Pinpoint the cell where the given text exists, returning its [x, y] midpoint coordinate. 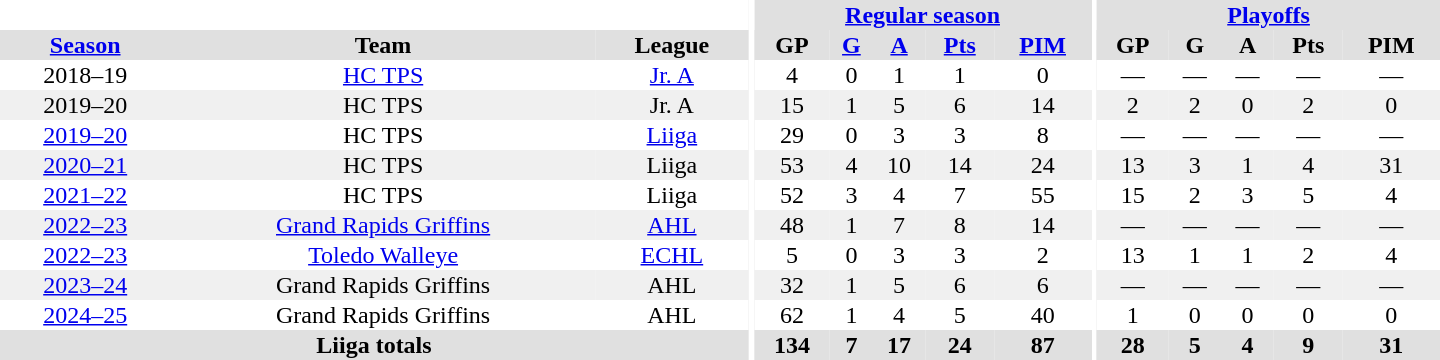
29 [792, 135]
134 [792, 345]
2020–21 [85, 165]
2024–25 [85, 315]
League [672, 45]
2023–24 [85, 285]
48 [792, 225]
53 [792, 165]
Playoffs [1268, 15]
32 [792, 285]
9 [1308, 345]
Regular season [923, 15]
40 [1042, 315]
2021–22 [85, 195]
ECHL [672, 255]
Season [85, 45]
62 [792, 315]
Toledo Walleye [382, 255]
52 [792, 195]
55 [1042, 195]
87 [1042, 345]
17 [900, 345]
Team [382, 45]
28 [1132, 345]
Liiga totals [374, 345]
10 [900, 165]
2018–19 [85, 75]
